Scan for the cell matching the given text and deliver its (x, y) coordinate at center. 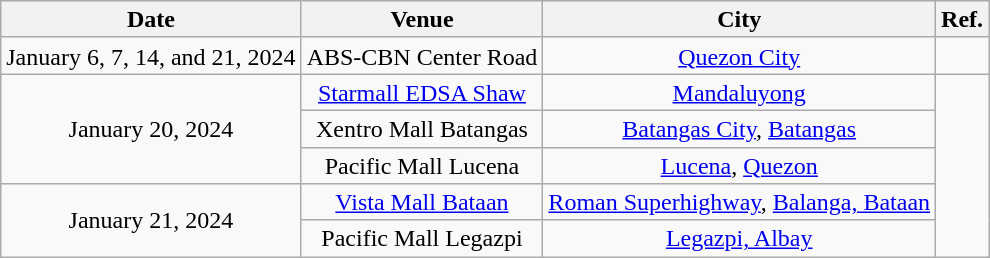
ABS-CBN Center Road (422, 56)
Roman Superhighway, Balanga, Bataan (740, 202)
Pacific Mall Legazpi (422, 238)
Venue (422, 20)
Ref. (962, 20)
Vista Mall Bataan (422, 202)
Quezon City (740, 56)
January 6, 7, 14, and 21, 2024 (151, 56)
Starmall EDSA Shaw (422, 92)
Xentro Mall Batangas (422, 128)
January 20, 2024 (151, 129)
Pacific Mall Lucena (422, 166)
Legazpi, Albay (740, 238)
January 21, 2024 (151, 220)
City (740, 20)
Batangas City, Batangas (740, 128)
Date (151, 20)
Lucena, Quezon (740, 166)
Mandaluyong (740, 92)
